Scan for the cell matching the given text and deliver its [X, Y] coordinate at center. 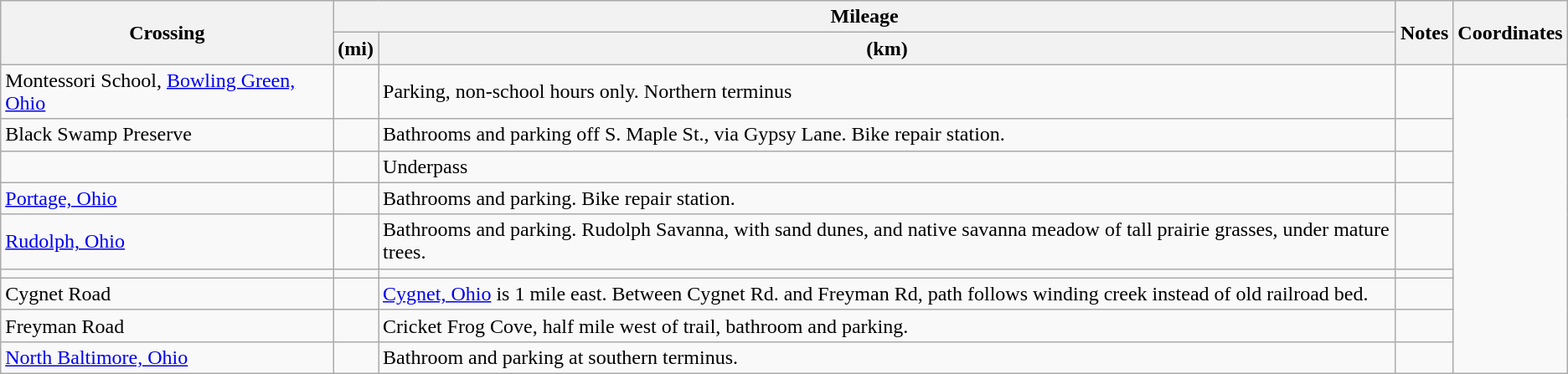
Bathrooms and parking. Bike repair station. [888, 198]
Portage, Ohio [168, 198]
Notes [1424, 33]
(mi) [356, 49]
(km) [888, 49]
Bathrooms and parking off S. Maple St., via Gypsy Lane. Bike repair station. [888, 135]
Bathrooms and parking. Rudolph Savanna, with sand dunes, and native savanna meadow of tall prairie grasses, under mature trees. [888, 241]
Black Swamp Preserve [168, 135]
Freyman Road [168, 325]
Bathroom and parking at southern terminus. [888, 357]
Coordinates [1510, 33]
North Baltimore, Ohio [168, 357]
Cygnet, Ohio is 1 mile east. Between Cygnet Rd. and Freyman Rd, path follows winding creek instead of old railroad bed. [888, 294]
Cricket Frog Cove, half mile west of trail, bathroom and parking. [888, 325]
Crossing [168, 33]
Cygnet Road [168, 294]
Montessori School, Bowling Green, Ohio [168, 92]
Underpass [888, 167]
Mileage [864, 17]
Rudolph, Ohio [168, 241]
Parking, non-school hours only. Northern terminus [888, 92]
